Search for the cell housing the specified text and yield its [x, y] center coordinate. 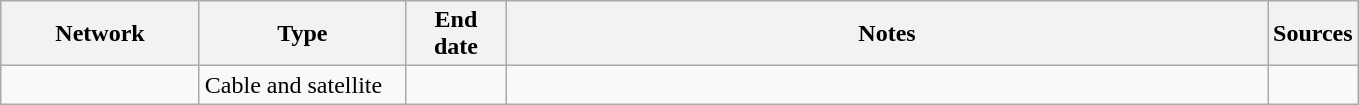
Cable and satellite [302, 85]
Notes [886, 34]
Type [302, 34]
End date [456, 34]
Network [100, 34]
Sources [1314, 34]
